Provide the (x, y) coordinate of the cell's center where the given text is located.  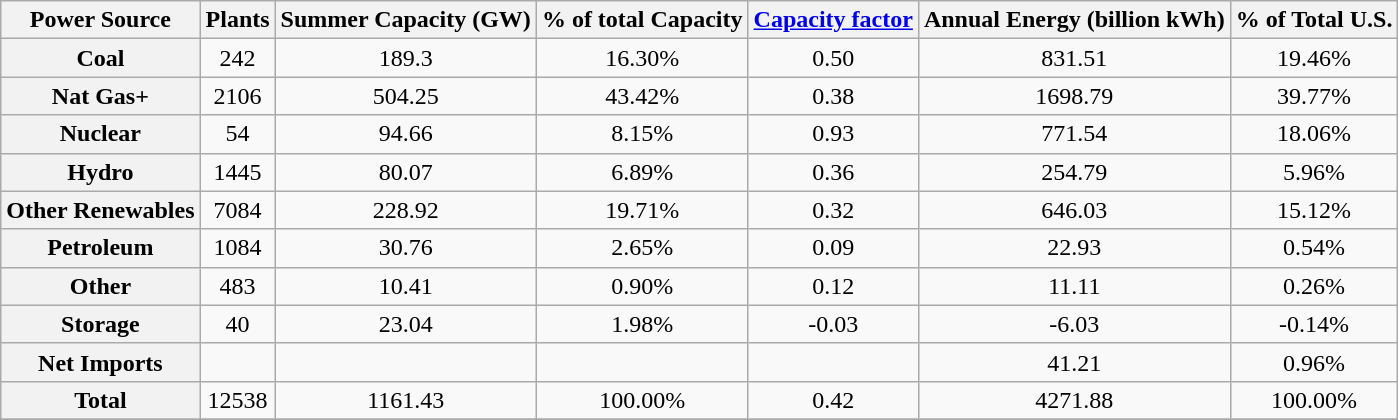
254.79 (1074, 172)
0.12 (833, 286)
Other Renewables (100, 210)
483 (238, 286)
15.12% (1314, 210)
39.77% (1314, 96)
54 (238, 134)
Petroleum (100, 248)
22.93 (1074, 248)
831.51 (1074, 58)
0.09 (833, 248)
Nuclear (100, 134)
94.66 (406, 134)
Coal (100, 58)
2.65% (642, 248)
0.93 (833, 134)
Summer Capacity (GW) (406, 20)
-0.03 (833, 324)
189.3 (406, 58)
0.38 (833, 96)
23.04 (406, 324)
19.71% (642, 210)
228.92 (406, 210)
43.42% (642, 96)
Plants (238, 20)
11.11 (1074, 286)
Annual Energy (billion kWh) (1074, 20)
1084 (238, 248)
19.46% (1314, 58)
Other (100, 286)
10.41 (406, 286)
41.21 (1074, 362)
40 (238, 324)
6.89% (642, 172)
16.30% (642, 58)
% of total Capacity (642, 20)
646.03 (1074, 210)
% of Total U.S. (1314, 20)
0.42 (833, 400)
Storage (100, 324)
0.54% (1314, 248)
4271.88 (1074, 400)
18.06% (1314, 134)
-6.03 (1074, 324)
0.50 (833, 58)
Net Imports (100, 362)
12538 (238, 400)
5.96% (1314, 172)
0.96% (1314, 362)
0.32 (833, 210)
504.25 (406, 96)
30.76 (406, 248)
Nat Gas+ (100, 96)
Total (100, 400)
0.26% (1314, 286)
2106 (238, 96)
Power Source (100, 20)
771.54 (1074, 134)
7084 (238, 210)
1.98% (642, 324)
-0.14% (1314, 324)
Capacity factor (833, 20)
0.90% (642, 286)
242 (238, 58)
1445 (238, 172)
8.15% (642, 134)
0.36 (833, 172)
Hydro (100, 172)
80.07 (406, 172)
1161.43 (406, 400)
1698.79 (1074, 96)
